Scan for the cell matching the given text and deliver its (x, y) coordinate at center. 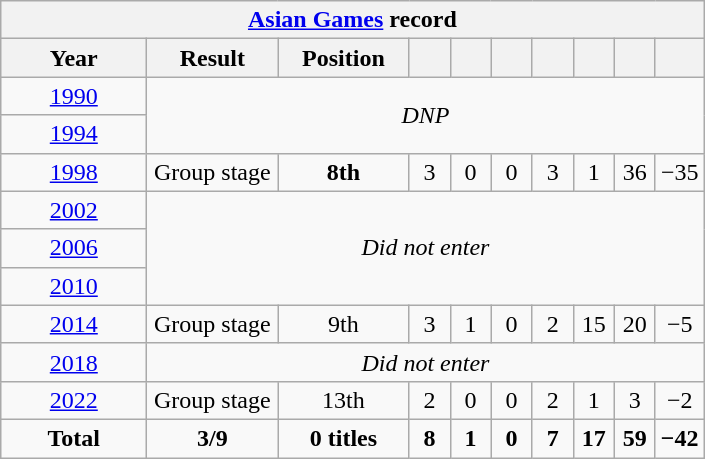
1990 (74, 96)
3/9 (212, 438)
8th (344, 172)
2022 (74, 400)
1998 (74, 172)
2006 (74, 248)
20 (634, 324)
9th (344, 324)
2002 (74, 210)
Year (74, 58)
8 (430, 438)
−35 (680, 172)
1994 (74, 134)
2014 (74, 324)
15 (594, 324)
17 (594, 438)
−42 (680, 438)
36 (634, 172)
Position (344, 58)
0 titles (344, 438)
2018 (74, 362)
59 (634, 438)
−5 (680, 324)
13th (344, 400)
Asian Games record (352, 20)
7 (552, 438)
Total (74, 438)
2010 (74, 286)
−2 (680, 400)
Result (212, 58)
DNP (426, 115)
